Locate the cell with the specified text and output its (x, y) center coordinate. 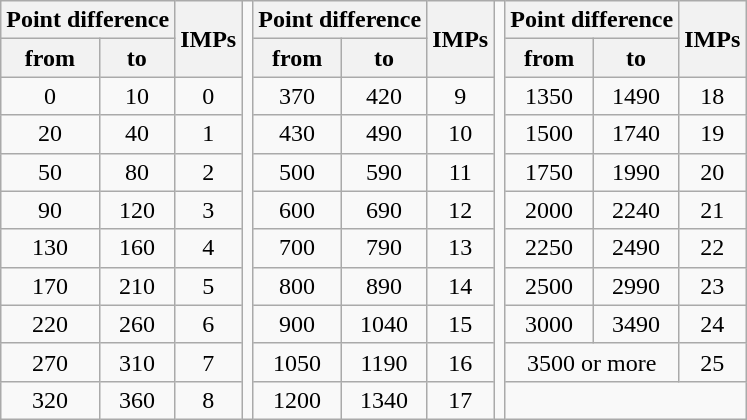
4 (208, 248)
9 (460, 96)
500 (298, 172)
1750 (550, 172)
3500 or more (592, 362)
2490 (636, 248)
17 (460, 400)
130 (50, 248)
700 (298, 248)
1990 (636, 172)
1040 (384, 324)
600 (298, 210)
50 (50, 172)
360 (137, 400)
40 (137, 134)
23 (712, 286)
890 (384, 286)
790 (384, 248)
170 (50, 286)
3 (208, 210)
1200 (298, 400)
80 (137, 172)
900 (298, 324)
120 (137, 210)
690 (384, 210)
310 (137, 362)
16 (460, 362)
13 (460, 248)
15 (460, 324)
19 (712, 134)
1500 (550, 134)
2240 (636, 210)
1350 (550, 96)
1 (208, 134)
11 (460, 172)
1490 (636, 96)
2000 (550, 210)
160 (137, 248)
21 (712, 210)
24 (712, 324)
6 (208, 324)
370 (298, 96)
270 (50, 362)
800 (298, 286)
3490 (636, 324)
1050 (298, 362)
1190 (384, 362)
3000 (550, 324)
320 (50, 400)
210 (137, 286)
2 (208, 172)
12 (460, 210)
260 (137, 324)
490 (384, 134)
2500 (550, 286)
220 (50, 324)
5 (208, 286)
590 (384, 172)
1740 (636, 134)
430 (298, 134)
2990 (636, 286)
8 (208, 400)
420 (384, 96)
25 (712, 362)
2250 (550, 248)
90 (50, 210)
7 (208, 362)
18 (712, 96)
22 (712, 248)
14 (460, 286)
1340 (384, 400)
